Output the [x, y] coordinate of the center of the cell containing the given text.  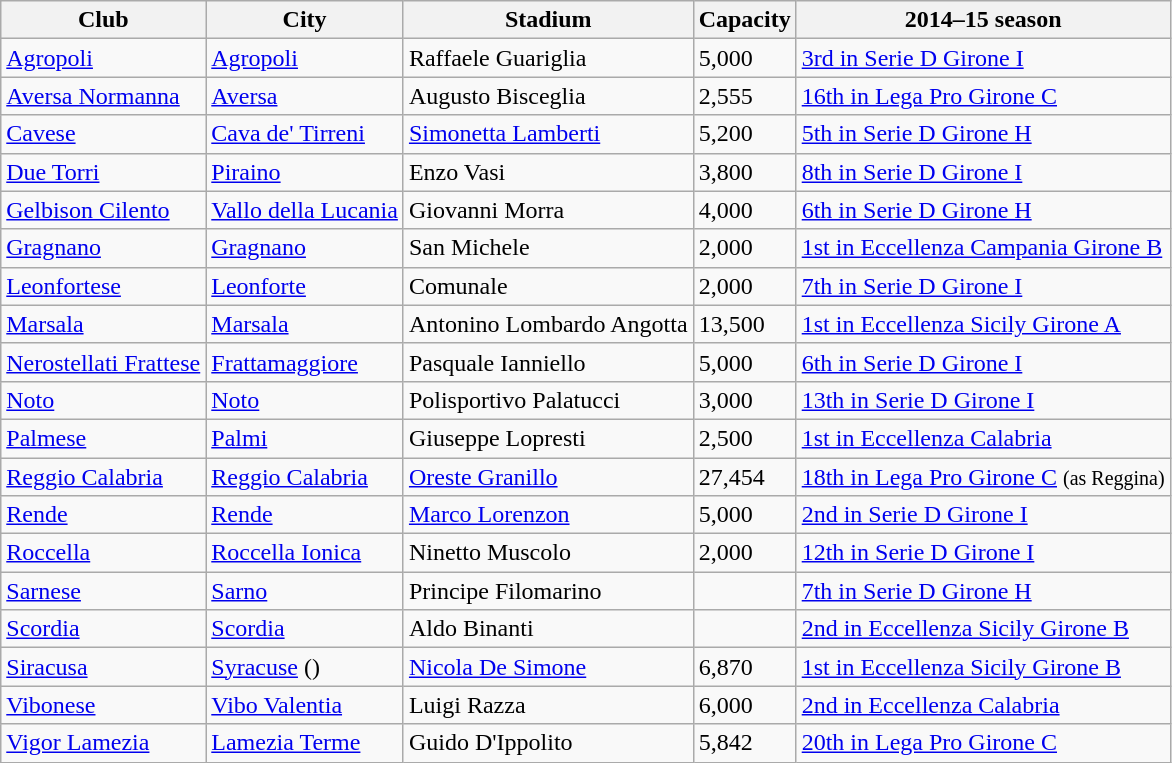
2nd in Eccellenza Sicily Girone B [983, 629]
Vibo Valentia [305, 705]
13,500 [744, 324]
Palmi [305, 438]
Piraino [305, 172]
5,842 [744, 743]
Raffaele Guariglia [548, 58]
Pasquale Ianniello [548, 362]
6,000 [744, 705]
2nd in Eccellenza Calabria [983, 705]
3,000 [744, 400]
6th in Serie D Girone H [983, 210]
San Michele [548, 248]
Oreste Granillo [548, 477]
Vigor Lamezia [104, 743]
Lamezia Terme [305, 743]
Nerostellati Frattese [104, 362]
Principe Filomarino [548, 591]
Augusto Bisceglia [548, 96]
Frattamaggiore [305, 362]
Syracuse () [305, 667]
4,000 [744, 210]
6th in Serie D Girone I [983, 362]
Vallo della Lucania [305, 210]
Club [104, 20]
Vibonese [104, 705]
Simonetta Lamberti [548, 134]
1st in Eccellenza Calabria [983, 438]
Gelbison Cilento [104, 210]
Polisportivo Palatucci [548, 400]
Aversa Normanna [104, 96]
Cava de' Tirreni [305, 134]
Leonfortese [104, 286]
Cavese [104, 134]
8th in Serie D Girone I [983, 172]
1st in Eccellenza Sicily Girone B [983, 667]
16th in Lega Pro Girone C [983, 96]
Aversa [305, 96]
Marco Lorenzon [548, 515]
Comunale [548, 286]
7th in Serie D Girone H [983, 591]
27,454 [744, 477]
Roccella [104, 553]
Due Torri [104, 172]
Enzo Vasi [548, 172]
5th in Serie D Girone H [983, 134]
13th in Serie D Girone I [983, 400]
Sarnese [104, 591]
1st in Eccellenza Campania Girone B [983, 248]
City [305, 20]
Roccella Ionica [305, 553]
Giovanni Morra [548, 210]
Giuseppe Lopresti [548, 438]
2,500 [744, 438]
Capacity [744, 20]
12th in Serie D Girone I [983, 553]
Guido D'Ippolito [548, 743]
Siracusa [104, 667]
3rd in Serie D Girone I [983, 58]
20th in Lega Pro Girone C [983, 743]
Antonino Lombardo Angotta [548, 324]
2014–15 season [983, 20]
6,870 [744, 667]
2nd in Serie D Girone I [983, 515]
18th in Lega Pro Girone C (as Reggina) [983, 477]
Leonforte [305, 286]
3,800 [744, 172]
Sarno [305, 591]
Nicola De Simone [548, 667]
Ninetto Muscolo [548, 553]
7th in Serie D Girone I [983, 286]
Aldo Binanti [548, 629]
5,200 [744, 134]
Luigi Razza [548, 705]
1st in Eccellenza Sicily Girone A [983, 324]
Stadium [548, 20]
Palmese [104, 438]
2,555 [744, 96]
